Detect which cell encompasses the target text, then output its (X, Y) center coordinate. 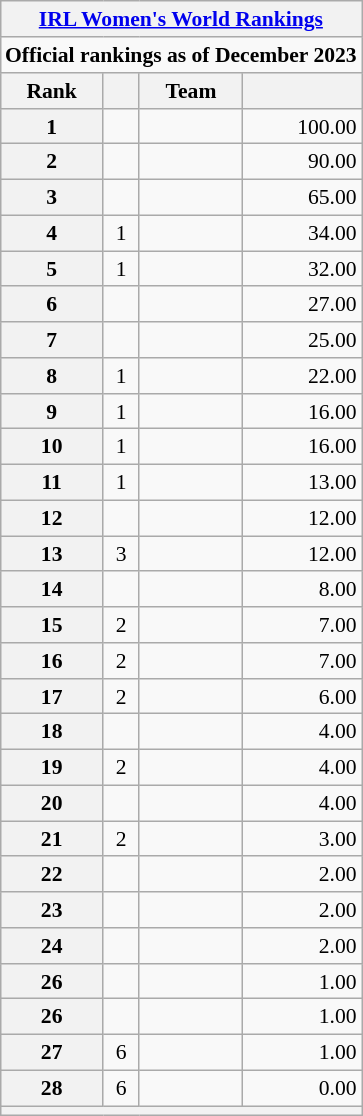
23 (52, 910)
3.00 (302, 839)
20 (52, 803)
17 (52, 696)
7 (52, 340)
9 (52, 411)
18 (52, 732)
65.00 (302, 197)
10 (52, 447)
14 (52, 589)
13.00 (302, 482)
100.00 (302, 126)
27 (52, 1052)
15 (52, 625)
4 (52, 233)
6.00 (302, 696)
24 (52, 946)
22 (52, 874)
27.00 (302, 304)
13 (52, 554)
5 (52, 269)
8 (52, 376)
IRL Women's World Rankings (181, 19)
Rank (52, 91)
Official rankings as of December 2023 (181, 55)
28 (52, 1088)
32.00 (302, 269)
11 (52, 482)
8.00 (302, 589)
90.00 (302, 162)
25.00 (302, 340)
12 (52, 518)
Team (191, 91)
22.00 (302, 376)
0.00 (302, 1088)
16 (52, 661)
19 (52, 767)
21 (52, 839)
34.00 (302, 233)
